Return (X, Y) of the center of cell containing provided text 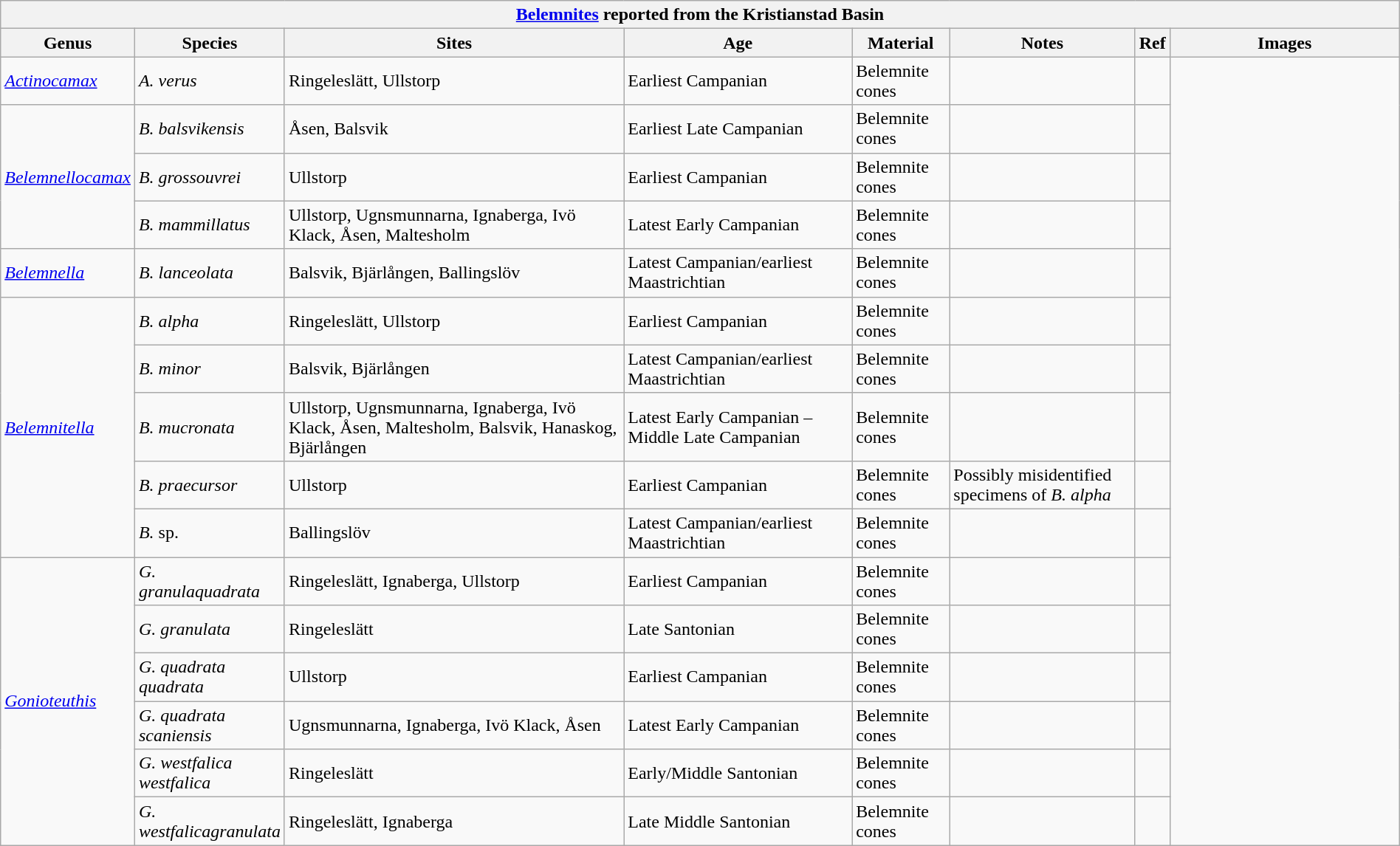
Belemnites reported from the Kristianstad Basin (700, 15)
Images (1285, 43)
Ugnsmunnarna, Ignaberga, Ivö Klack, Åsen (453, 725)
Notes (1043, 43)
G. granulaquadrata (210, 580)
Late Middle Santonian (738, 821)
Latest Early Campanian – Middle Late Campanian (738, 427)
Species (210, 43)
Possibly misidentified specimens of B. alpha (1043, 484)
Ringeleslätt, Ignaberga (453, 821)
B. balsvikensis (210, 128)
Sites (453, 43)
G. westfalica westfalica (210, 774)
Late Santonian (738, 629)
Åsen, Balsvik (453, 128)
Genus (68, 43)
Actinocamax (68, 81)
B. mammillatus (210, 224)
Ringeleslätt, Ignaberga, Ullstorp (453, 580)
Earliest Late Campanian (738, 128)
B. minor (210, 369)
Balsvik, Bjärlången, Ballingslöv (453, 273)
B. praecursor (210, 484)
Ballingslöv (453, 533)
G. granulata (210, 629)
G. westfalicagranulata (210, 821)
Material (901, 43)
G. quadrata scaniensis (210, 725)
Ref (1152, 43)
Ullstorp, Ugnsmunnarna, Ignaberga, Ivö Klack, Åsen, Maltesholm, Balsvik, Hanaskog, Bjärlången (453, 427)
Belemnitella (68, 427)
Early/Middle Santonian (738, 774)
Ullstorp, Ugnsmunnarna, Ignaberga, Ivö Klack, Åsen, Maltesholm (453, 224)
Gonioteuthis (68, 701)
B. mucronata (210, 427)
A. verus (210, 81)
Belemnellocamax (68, 177)
B. grossouvrei (210, 177)
G. quadrata quadrata (210, 678)
Balsvik, Bjärlången (453, 369)
Belemnella (68, 273)
B. sp. (210, 533)
B. lanceolata (210, 273)
B. alpha (210, 320)
Age (738, 43)
